From the cell containing the given text, extract its center point as (x, y) coordinate. 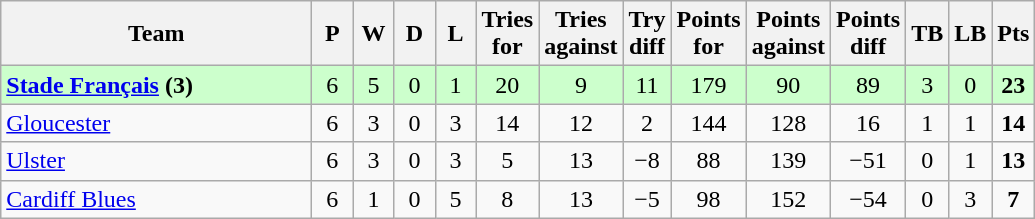
W (374, 34)
128 (788, 123)
23 (1014, 85)
LB (970, 34)
−51 (868, 161)
9 (581, 85)
Cardiff Blues (156, 199)
−5 (647, 199)
Points against (788, 34)
Try diff (647, 34)
20 (508, 85)
16 (868, 123)
D (414, 34)
139 (788, 161)
11 (647, 85)
98 (708, 199)
−54 (868, 199)
Pts (1014, 34)
89 (868, 85)
88 (708, 161)
152 (788, 199)
Points diff (868, 34)
Team (156, 34)
Stade Français (3) (156, 85)
179 (708, 85)
Tries against (581, 34)
12 (581, 123)
2 (647, 123)
Tries for (508, 34)
P (332, 34)
Gloucester (156, 123)
Ulster (156, 161)
TB (928, 34)
−8 (647, 161)
8 (508, 199)
90 (788, 85)
L (456, 34)
144 (708, 123)
Points for (708, 34)
7 (1014, 199)
